From the cell containing the given text, extract its center point as (x, y) coordinate. 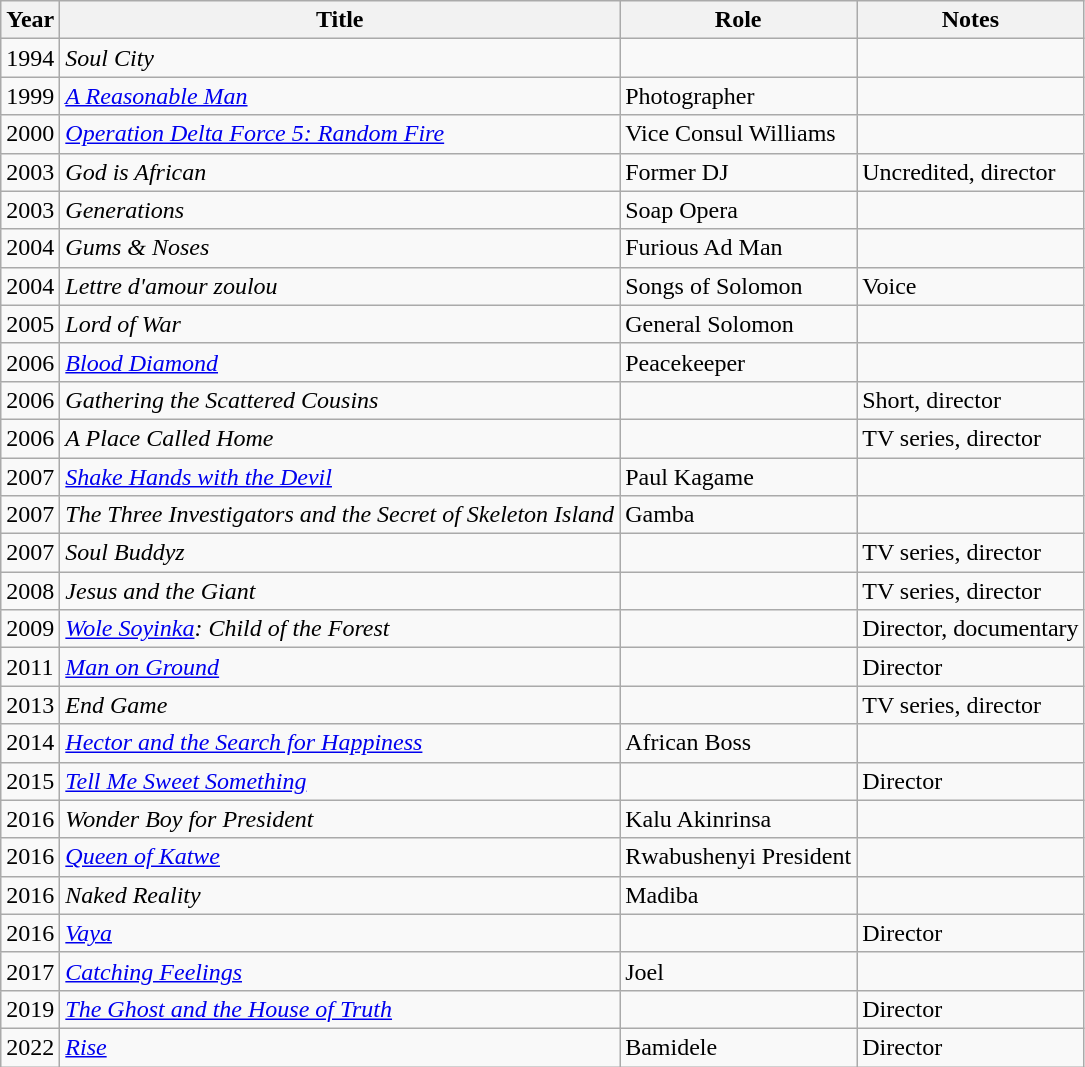
2008 (30, 591)
1999 (30, 96)
Soul Buddyz (340, 553)
Man on Ground (340, 667)
Generations (340, 210)
2013 (30, 705)
Queen of Katwe (340, 857)
2005 (30, 324)
Vaya (340, 933)
Wonder Boy for President (340, 819)
Blood Diamond (340, 362)
Rise (340, 1047)
2022 (30, 1047)
2011 (30, 667)
Vice Consul Williams (738, 134)
Voice (970, 286)
African Boss (738, 743)
2014 (30, 743)
Furious Ad Man (738, 248)
Rwabushenyi President (738, 857)
The Ghost and the House of Truth (340, 1009)
Catching Feelings (340, 971)
Peacekeeper (738, 362)
Wole Soyinka: Child of the Forest (340, 629)
End Game (340, 705)
Short, director (970, 400)
2017 (30, 971)
Tell Me Sweet Something (340, 781)
General Solomon (738, 324)
Former DJ (738, 172)
Bamidele (738, 1047)
Gathering the Scattered Cousins (340, 400)
The Three Investigators and the Secret of Skeleton Island (340, 515)
Director, documentary (970, 629)
Madiba (738, 895)
1994 (30, 58)
Soul City (340, 58)
2015 (30, 781)
Lord of War (340, 324)
2009 (30, 629)
A Reasonable Man (340, 96)
Soap Opera (738, 210)
2019 (30, 1009)
Year (30, 20)
2000 (30, 134)
Paul Kagame (738, 477)
Jesus and the Giant (340, 591)
Joel (738, 971)
Notes (970, 20)
Kalu Akinrinsa (738, 819)
A Place Called Home (340, 438)
Shake Hands with the Devil (340, 477)
Gums & Noses (340, 248)
Title (340, 20)
Naked Reality (340, 895)
Operation Delta Force 5: Random Fire (340, 134)
God is African (340, 172)
Lettre d'amour zoulou (340, 286)
Uncredited, director (970, 172)
Role (738, 20)
Songs of Solomon (738, 286)
Photographer (738, 96)
Gamba (738, 515)
Hector and the Search for Happiness (340, 743)
